For the text-containing cell, return its midpoint in (x, y) coordinate format. 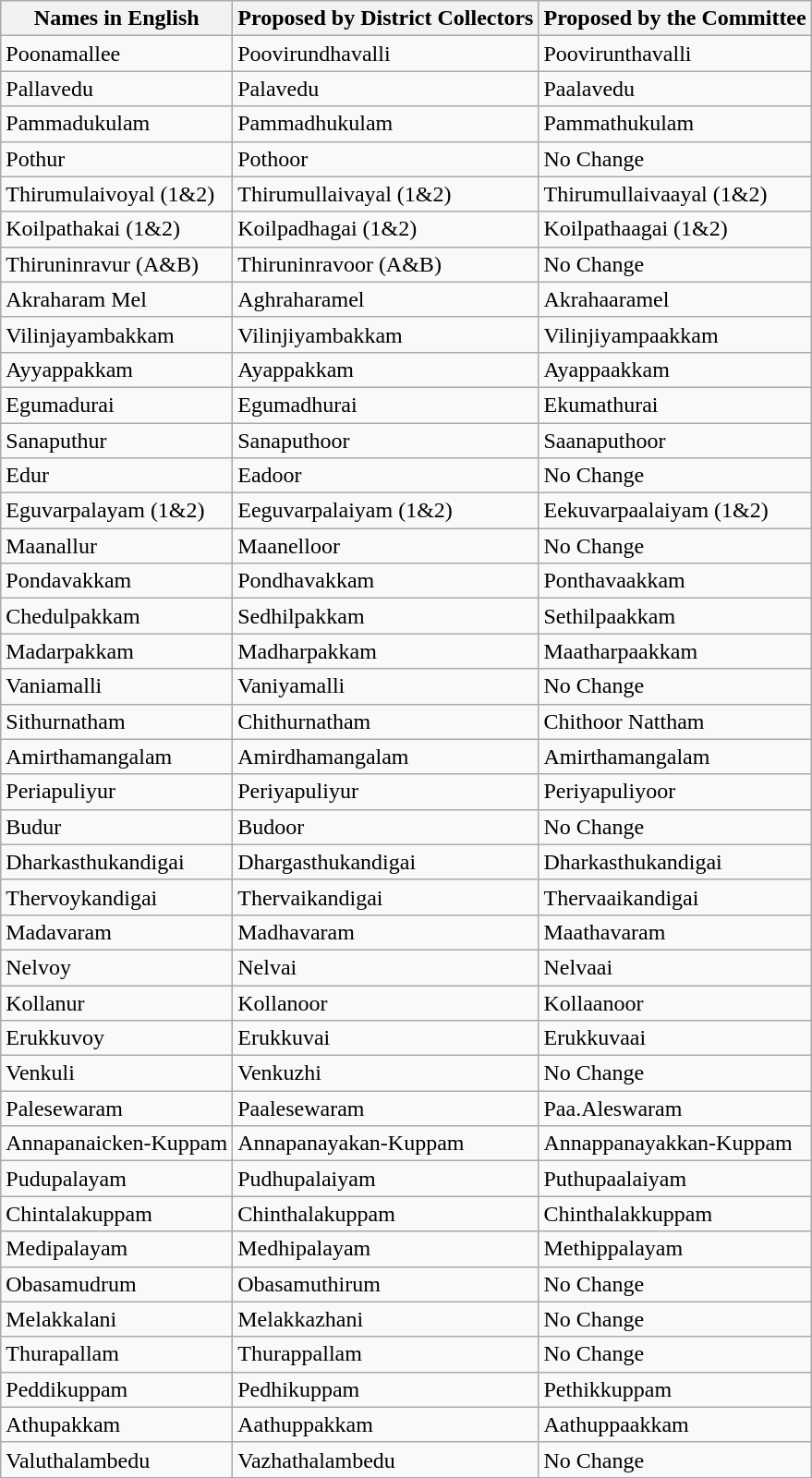
Ponthavaakkam (674, 581)
Chithoor Nattham (674, 721)
Valuthalambedu (116, 1460)
Budoor (386, 827)
Palesewaram (116, 1108)
Obasamuthirum (386, 1284)
Medipalayam (116, 1249)
Venkuzhi (386, 1073)
Madhavaram (386, 932)
Periyapuliyoor (674, 792)
Thiruninravur (A&B) (116, 264)
Vilinjiyambakkam (386, 334)
Ekumathurai (674, 405)
Proposed by the Committee (674, 18)
Melakkalani (116, 1319)
Melakkazhani (386, 1319)
Names in English (116, 18)
Annapanayakan-Kuppam (386, 1144)
Athupakkam (116, 1424)
Peddikuppam (116, 1389)
Budur (116, 827)
Akraharam Mel (116, 299)
Madarpakkam (116, 651)
Eadoor (386, 476)
Pethikkuppam (674, 1389)
Egumadurai (116, 405)
Vilinjiyampaakkam (674, 334)
Pothur (116, 159)
Vilinjayambakkam (116, 334)
Methippalayam (674, 1249)
Kollaanoor (674, 1002)
Eguvarpalayam (1&2) (116, 511)
Pondhavakkam (386, 581)
Chinthalakuppam (386, 1214)
Koilpadhagai (1&2) (386, 229)
Pondavakkam (116, 581)
Proposed by District Collectors (386, 18)
Thervaaikandigai (674, 897)
Aathuppakkam (386, 1424)
Sithurnatham (116, 721)
Erukkuvai (386, 1038)
Ayappakkam (386, 369)
Pudhupalaiyam (386, 1179)
Thervoykandigai (116, 897)
Nelvaai (674, 967)
Pammadukulam (116, 124)
Koilpathaagai (1&2) (674, 229)
Pammadhukulam (386, 124)
Chinthalakkuppam (674, 1214)
Aathuppaakkam (674, 1424)
Erukkuvoy (116, 1038)
Thurapallam (116, 1354)
Paa.Aleswaram (674, 1108)
Ayappaakkam (674, 369)
Nelvoy (116, 967)
Madharpakkam (386, 651)
Obasamudrum (116, 1284)
Thervaikandigai (386, 897)
Saanaputhoor (674, 441)
Sethilpaakkam (674, 616)
Pothoor (386, 159)
Medhipalayam (386, 1249)
Dhargasthukandigai (386, 862)
Sanaputhur (116, 441)
Akrahaaramel (674, 299)
Amirdhamangalam (386, 757)
Egumadhurai (386, 405)
Chintalakuppam (116, 1214)
Poovirunthavalli (674, 54)
Poovirundhavalli (386, 54)
Pudupalayam (116, 1179)
Vaniamalli (116, 686)
Annappanayakkan-Kuppam (674, 1144)
Kollanoor (386, 1002)
Periyapuliyur (386, 792)
Vazhathalambedu (386, 1460)
Kollanur (116, 1002)
Sanaputhoor (386, 441)
Maatharpaakkam (674, 651)
Palavedu (386, 89)
Maathavaram (674, 932)
Thirumullaivayal (1&2) (386, 194)
Chedulpakkam (116, 616)
Aghraharamel (386, 299)
Annapanaicken-Kuppam (116, 1144)
Thirumulaivoyal (1&2) (116, 194)
Vaniyamalli (386, 686)
Eeguvarpalaiyam (1&2) (386, 511)
Maanallur (116, 546)
Poonamallee (116, 54)
Ayyappakkam (116, 369)
Erukkuvaai (674, 1038)
Pammathukulam (674, 124)
Venkuli (116, 1073)
Thurappallam (386, 1354)
Pedhikuppam (386, 1389)
Pallavedu (116, 89)
Puthupaalaiyam (674, 1179)
Nelvai (386, 967)
Sedhilpakkam (386, 616)
Paalavedu (674, 89)
Paalesewaram (386, 1108)
Madavaram (116, 932)
Thiruninravoor (A&B) (386, 264)
Periapuliyur (116, 792)
Edur (116, 476)
Thirumullaivaayal (1&2) (674, 194)
Koilpathakai (1&2) (116, 229)
Eekuvarpaalaiyam (1&2) (674, 511)
Chithurnatham (386, 721)
Maanelloor (386, 546)
